Return (X, Y) of the center of cell containing provided text 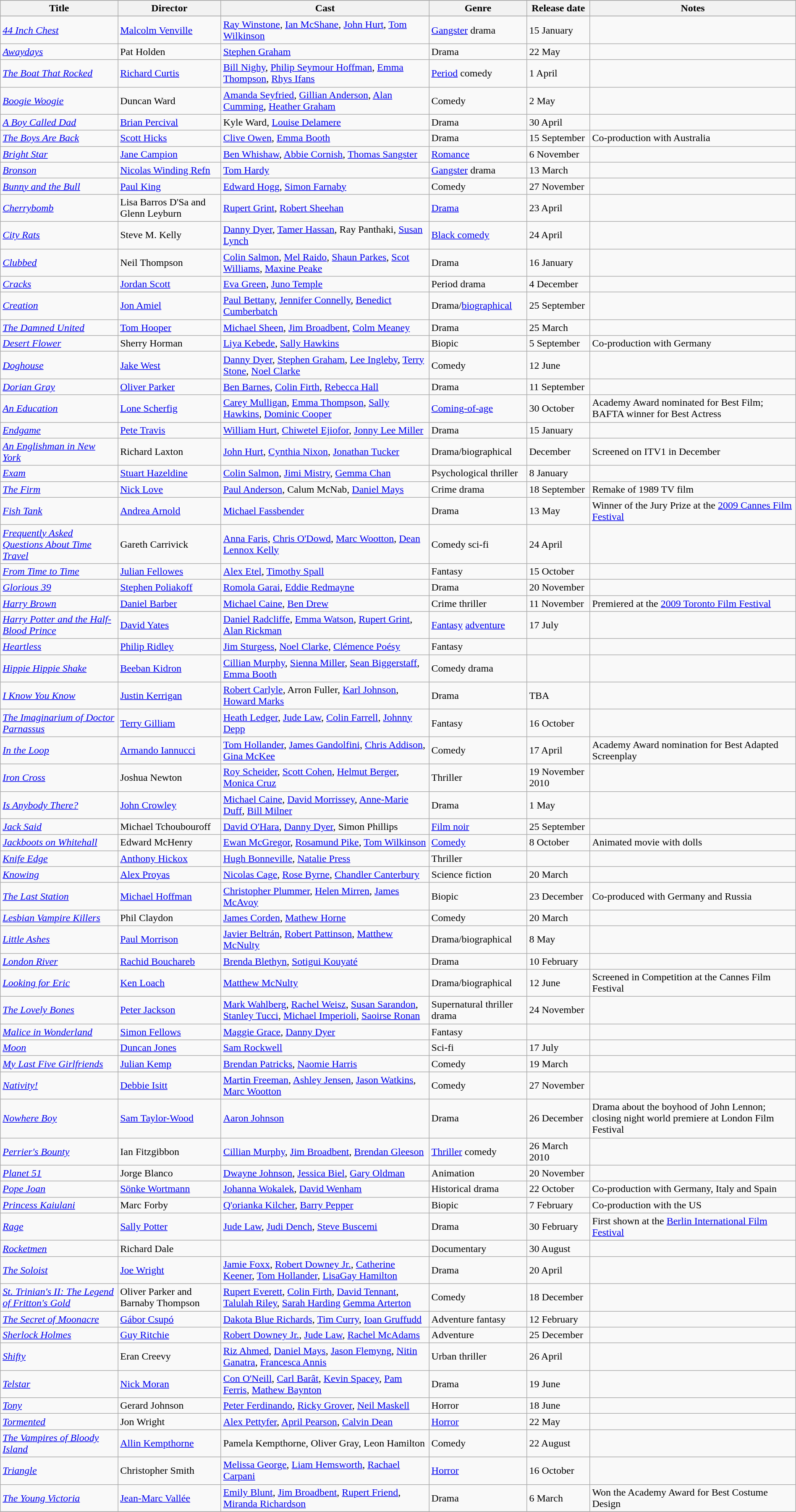
Adventure (478, 1335)
Dakota Blue Richards, Tim Curry, Ioan Gruffudd (325, 1319)
Endgame (59, 430)
Pat Holden (170, 52)
Con O'Neill, Carl Barât, Kevin Spacey, Pam Ferris, Mathew Baynton (325, 1384)
25 December (558, 1335)
Michael Caine, David Morrissey, Anne-Marie Duff, Bill Milner (325, 805)
Michael Fassbender (325, 511)
Jim Sturgess, Noel Clarke, Clémence Poésy (325, 647)
Co-production with Germany, Italy and Spain (693, 1189)
Jake West (170, 365)
13 May (558, 511)
15 September (558, 138)
Liya Kebede, Sally Hawkins (325, 344)
Clive Owen, Emma Booth (325, 138)
Robert Carlyle, Arron Fuller, Karl Johnson, Howard Marks (325, 696)
Cillian Murphy, Jim Broadbent, Brendan Gleeson (325, 1152)
Jean-Marc Vallée (170, 1498)
Drama about the boyhood of John Lennon; closing night world premiere at London Film Festival (693, 1118)
Moon (59, 1048)
The Secret of Moonacre (59, 1319)
Sherry Horman (170, 344)
Lisa Barros D'Sa and Glenn Leyburn (170, 207)
Richard Laxton (170, 452)
In the Loop (59, 750)
Screened in Competition at the Cannes Film Festival (693, 983)
December (558, 452)
Crime thriller (478, 604)
Guy Ritchie (170, 1335)
5 September (558, 344)
Title (59, 8)
Heartless (59, 647)
Oliver Parker and Barnaby Thompson (170, 1297)
Ben Barnes, Colin Firth, Rebecca Hall (325, 387)
25 March (558, 328)
Documentary (478, 1248)
19 March (558, 1064)
6 March (558, 1498)
Gerard Johnson (170, 1406)
Is Anybody There? (59, 805)
Director (170, 8)
Brian Percival (170, 122)
Adventure fantasy (478, 1319)
Colin Salmon, Jimi Mistry, Gemma Chan (325, 473)
Supernatural thriller drama (478, 1011)
Glorious 39 (59, 587)
Neil Thompson (170, 262)
Fantasy adventure (478, 625)
2 May (558, 101)
Julian Fellowes (170, 571)
Justin Kerrigan (170, 696)
Cracks (59, 284)
Marc Forby (170, 1205)
26 December (558, 1118)
Carey Mulligan, Emma Thompson, Sally Hawkins, Dominic Cooper (325, 408)
Malice in Wonderland (59, 1032)
Triangle (59, 1471)
Cast (325, 8)
Ken Loach (170, 983)
St. Trinian's II: The Legend of Fritton's Gold (59, 1297)
Iron Cross (59, 778)
Danny Dyer, Stephen Graham, Lee Ingleby, Terry Stone, Noel Clarke (325, 365)
Ewan McGregor, Rosamund Pike, Tom Wilkinson (325, 843)
Planet 51 (59, 1173)
An Education (59, 408)
Premiered at the 2009 Toronto Film Festival (693, 604)
18 September (558, 489)
City Rats (59, 235)
Brendan Patricks, Naomie Harris (325, 1064)
18 December (558, 1297)
Lesbian Vampire Killers (59, 918)
My Last Five Girlfriends (59, 1064)
Frequently Asked Questions About Time Travel (59, 544)
Bronson (59, 170)
Rocketmen (59, 1248)
From Time to Time (59, 571)
Sam Rockwell (325, 1048)
Steve M. Kelly (170, 235)
Nowhere Boy (59, 1118)
Eva Green, Juno Temple (325, 284)
Shifty (59, 1357)
Knife Edge (59, 858)
John Crowley (170, 805)
11 November (558, 604)
Q'orianka Kilcher, Barry Pepper (325, 1205)
Maggie Grace, Danny Dyer (325, 1032)
Film noir (478, 827)
12 February (558, 1319)
Andrea Arnold (170, 511)
Jon Amiel (170, 306)
Bill Nighy, Philip Seymour Hoffman, Emma Thompson, Rhys Ifans (325, 73)
Clubbed (59, 262)
Telstar (59, 1384)
Pete Travis (170, 430)
The Imaginarium of Doctor Parnassus (59, 723)
16 January (558, 262)
Allin Kempthorne (170, 1443)
Doghouse (59, 365)
Comedy drama (478, 669)
Amanda Seyfried, Gillian Anderson, Alan Cumming, Heather Graham (325, 101)
Dorian Gray (59, 387)
Sci-fi (478, 1048)
Bunny and the Bull (59, 186)
Paul Anderson, Calum McNab, Daniel Mays (325, 489)
Anna Faris, Chris O'Dowd, Marc Wootton, Dean Lennox Kelly (325, 544)
First shown at the Berlin International Film Festival (693, 1226)
Knowing (59, 874)
Hugh Bonneville, Natalie Press (325, 858)
Harry Brown (59, 604)
William Hurt, Chiwetel Ejiofor, Jonny Lee Miller (325, 430)
Michael Tchoubouroff (170, 827)
Jordan Scott (170, 284)
I Know You Know (59, 696)
8 October (558, 843)
30 February (558, 1226)
10 February (558, 961)
22 October (558, 1189)
Sally Potter (170, 1226)
London River (59, 961)
13 March (558, 170)
Sam Taylor-Wood (170, 1118)
Rachid Bouchareb (170, 961)
Stephen Poliakoff (170, 587)
Edward McHenry (170, 843)
Roy Scheider, Scott Cohen, Helmut Berger, Monica Cruz (325, 778)
Little Ashes (59, 939)
Winner of the Jury Prize at the 2009 Cannes Film Festival (693, 511)
Lone Scherfig (170, 408)
Exam (59, 473)
Cillian Murphy, Sienna Miller, Sean Biggerstaff, Emma Booth (325, 669)
Simon Fellows (170, 1032)
Creation (59, 306)
Ian Fitzgibbon (170, 1152)
Black comedy (478, 235)
Robert Downey Jr., Jude Law, Rachel McAdams (325, 1335)
Michael Hoffman (170, 896)
Paul Bettany, Jennifer Connelly, Benedict Cumberbatch (325, 306)
A Boy Called Dad (59, 122)
8 May (558, 939)
Sherlock Holmes (59, 1335)
Period drama (478, 284)
30 October (558, 408)
Colin Salmon, Mel Raido, Shaun Parkes, Scot Williams, Maxine Peake (325, 262)
Boogie Woogie (59, 101)
Remake of 1989 TV film (693, 489)
22 August (558, 1443)
Rupert Grint, Robert Sheehan (325, 207)
The Damned United (59, 328)
Notes (693, 8)
4 December (558, 284)
Malcolm Venville (170, 30)
Animated movie with dolls (693, 843)
The Last Station (59, 896)
17 April (558, 750)
Alex Etel, Timothy Spall (325, 571)
Won the Academy Award for Best Costume Design (693, 1498)
Looking for Eric (59, 983)
Gábor Csupó (170, 1319)
Co-production with Australia (693, 138)
Jack Said (59, 827)
The Firm (59, 489)
The Vampires of Bloody Island (59, 1443)
Thriller comedy (478, 1152)
Beeban Kidron (170, 669)
Oliver Parker (170, 387)
Pope Joan (59, 1189)
Science fiction (478, 874)
Richard Dale (170, 1248)
15 October (558, 571)
Hippie Hippie Shake (59, 669)
Daniel Barber (170, 604)
20 April (558, 1270)
Period comedy (478, 73)
Jorge Blanco (170, 1173)
Daniel Radcliffe, Emma Watson, Rupert Grint, Alan Rickman (325, 625)
Edward Hogg, Simon Farnaby (325, 186)
Joe Wright (170, 1270)
Stephen Graham (325, 52)
Peter Jackson (170, 1011)
Richard Curtis (170, 73)
Psychological thriller (478, 473)
Armando Iannucci (170, 750)
24 November (558, 1011)
19 November 2010 (558, 778)
Jon Wright (170, 1422)
Harry Potter and the Half-Blood Prince (59, 625)
Urban thriller (478, 1357)
Peter Ferdinando, Ricky Grover, Neil Maskell (325, 1406)
Terry Gilliam (170, 723)
Matthew McNulty (325, 983)
Fish Tank (59, 511)
18 June (558, 1406)
Co-production with Germany (693, 344)
Bright Star (59, 154)
Rupert Everett, Colin Firth, David Tennant, Talulah Riley, Sarah Harding Gemma Arterton (325, 1297)
Martin Freeman, Ashley Jensen, Jason Watkins, Marc Wootton (325, 1085)
26 March 2010 (558, 1152)
Academy Award nomination for Best Adapted Screenplay (693, 750)
Ben Whishaw, Abbie Cornish, Thomas Sangster (325, 154)
Jane Campion (170, 154)
Perrier's Bounty (59, 1152)
Pamela Kempthorne, Oliver Gray, Leon Hamilton (325, 1443)
Heath Ledger, Jude Law, Colin Farrell, Johnny Depp (325, 723)
Paul Morrison (170, 939)
Stuart Hazeldine (170, 473)
Melissa George, Liam Hemsworth, Rachael Carpani (325, 1471)
Paul King (170, 186)
Riz Ahmed, Daniel Mays, Jason Flemyng, Nitin Ganatra, Francesca Annis (325, 1357)
Mark Wahlberg, Rachel Weisz, Susan Sarandon, Stanley Tucci, Michael Imperioli, Saoirse Ronan (325, 1011)
The Boys Are Back (59, 138)
Johanna Wokalek, David Wenham (325, 1189)
Co-production with the US (693, 1205)
Cherrybomb (59, 207)
30 August (558, 1248)
Screened on ITV1 in December (693, 452)
Nicolas Winding Refn (170, 170)
Jackboots on Whitehall (59, 843)
7 February (558, 1205)
Romola Garai, Eddie Redmayne (325, 587)
Javier Beltrán, Robert Pattinson, Matthew McNulty (325, 939)
Tom Hooper (170, 328)
Anthony Hickox (170, 858)
Tony (59, 1406)
Alex Pettyfer, April Pearson, Calvin Dean (325, 1422)
An Englishman in New York (59, 452)
The Lovely Bones (59, 1011)
Debbie Isitt (170, 1085)
44 Inch Chest (59, 30)
Jamie Foxx, Robert Downey Jr., Catherine Keener, Tom Hollander, LisaGay Hamilton (325, 1270)
Gareth Carrivick (170, 544)
Michael Sheen, Jim Broadbent, Colm Meaney (325, 328)
Christopher Smith (170, 1471)
Scott Hicks (170, 138)
Romance (478, 154)
Phil Claydon (170, 918)
Tormented (59, 1422)
Alex Proyas (170, 874)
Co-produced with Germany and Russia (693, 896)
Rage (59, 1226)
James Corden, Mathew Horne (325, 918)
Emily Blunt, Jim Broadbent, Rupert Friend, Miranda Richardson (325, 1498)
Jude Law, Judi Dench, Steve Buscemi (325, 1226)
11 September (558, 387)
26 April (558, 1357)
Duncan Ward (170, 101)
30 April (558, 122)
Tom Hardy (325, 170)
Genre (478, 8)
Duncan Jones (170, 1048)
Julian Kemp (170, 1064)
Historical drama (478, 1189)
1 May (558, 805)
Michael Caine, Ben Drew (325, 604)
Joshua Newton (170, 778)
David Yates (170, 625)
Tom Hollander, James Gandolfini, Chris Addison, Gina McKee (325, 750)
TBA (558, 696)
Eran Creevy (170, 1357)
Sönke Wortmann (170, 1189)
Nick Moran (170, 1384)
Academy Award nominated for Best Film; BAFTA winner for Best Actress (693, 408)
The Boat That Rocked (59, 73)
Animation (478, 1173)
23 April (558, 207)
Nick Love (170, 489)
Crime drama (478, 489)
The Young Victoria (59, 1498)
Philip Ridley (170, 647)
19 June (558, 1384)
6 November (558, 154)
8 January (558, 473)
Nicolas Cage, Rose Byrne, Chandler Canterbury (325, 874)
John Hurt, Cynthia Nixon, Jonathan Tucker (325, 452)
Release date (558, 8)
The Soloist (59, 1270)
Awaydays (59, 52)
Brenda Blethyn, Sotigui Kouyaté (325, 961)
1 April (558, 73)
Dwayne Johnson, Jessica Biel, Gary Oldman (325, 1173)
23 December (558, 896)
Danny Dyer, Tamer Hassan, Ray Panthaki, Susan Lynch (325, 235)
Princess Kaiulani (59, 1205)
Coming-of-age (478, 408)
Kyle Ward, Louise Delamere (325, 122)
Comedy sci-fi (478, 544)
Desert Flower (59, 344)
Nativity! (59, 1085)
David O'Hara, Danny Dyer, Simon Phillips (325, 827)
Ray Winstone, Ian McShane, John Hurt, Tom Wilkinson (325, 30)
Aaron Johnson (325, 1118)
Christopher Plummer, Helen Mirren, James McAvoy (325, 896)
